Scan for the cell matching the given text and deliver its [X, Y] coordinate at center. 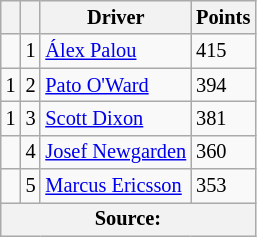
2 [31, 85]
Driver [116, 17]
Marcus Ericsson [116, 186]
381 [223, 118]
3 [31, 118]
394 [223, 85]
Pato O'Ward [116, 85]
5 [31, 186]
Josef Newgarden [116, 152]
415 [223, 51]
Source: [128, 219]
360 [223, 152]
Álex Palou [116, 51]
4 [31, 152]
353 [223, 186]
Points [223, 17]
Scott Dixon [116, 118]
